Determine the (X, Y) coordinate at the center of the cell enclosing the given text.  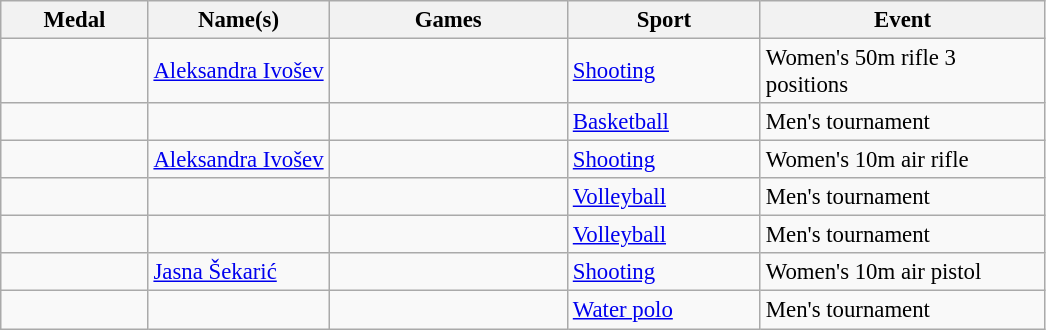
Jasna Šekarić (238, 273)
Games (448, 20)
Women's 50m rifle 3 positions (902, 72)
Sport (664, 20)
Women's 10m air rifle (902, 160)
Medal (74, 20)
Basketball (664, 122)
Women's 10m air pistol (902, 273)
Event (902, 20)
Name(s) (238, 20)
Water polo (664, 310)
